Search for the cell housing the specified text and yield its (X, Y) center coordinate. 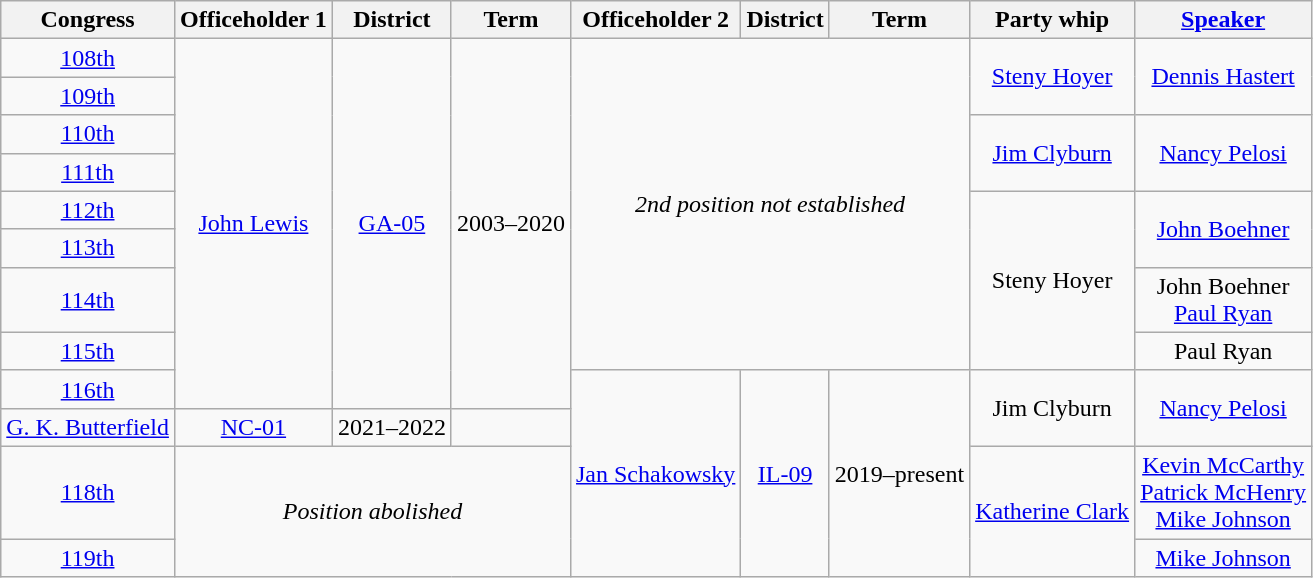
John BoehnerPaul Ryan (1224, 300)
Kevin McCarthyPatrick McHenryMike Johnson (1224, 492)
109th (88, 96)
Mike Johnson (1224, 557)
111th (88, 172)
114th (88, 300)
GA-05 (392, 224)
G. K. Butterfield (88, 427)
Jan Schakowsky (655, 473)
2021–2022 (392, 427)
112th (88, 210)
Paul Ryan (1224, 351)
IL-09 (785, 473)
John Lewis (253, 224)
116th (88, 389)
Speaker (1224, 20)
Dennis Hastert (1224, 77)
2003–2020 (510, 224)
2019–present (899, 473)
Officeholder 2 (655, 20)
118th (88, 492)
2nd position not established (770, 205)
Katherine Clark (1052, 511)
108th (88, 58)
Position abolished (372, 511)
113th (88, 248)
Congress (88, 20)
John Boehner (1224, 229)
Party whip (1052, 20)
110th (88, 134)
NC-01 (253, 427)
115th (88, 351)
119th (88, 557)
Officeholder 1 (253, 20)
